Find where the given text appears and provide that cell's center as (x, y) coordinate. 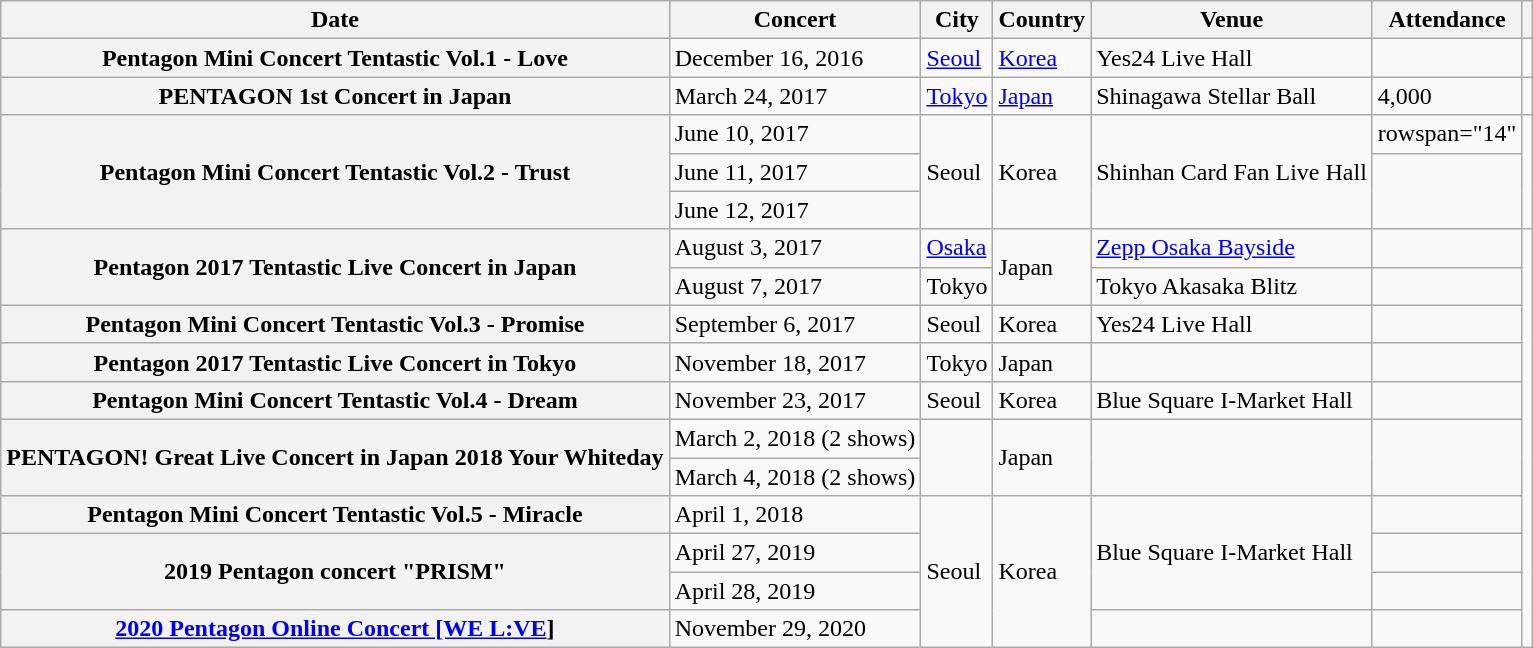
Pentagon Mini Concert Tentastic Vol.2 - Trust (335, 172)
Pentagon 2017 Tentastic Live Concert in Tokyo (335, 362)
Venue (1232, 20)
rowspan="14" (1447, 134)
Osaka (957, 248)
March 4, 2018 (2 shows) (795, 477)
Shinhan Card Fan Live Hall (1232, 172)
City (957, 20)
June 10, 2017 (795, 134)
PENTAGON 1st Concert in Japan (335, 96)
March 2, 2018 (2 shows) (795, 438)
Pentagon Mini Concert Tentastic Vol.3 - Promise (335, 324)
Pentagon Mini Concert Tentastic Vol.5 - Miracle (335, 515)
November 23, 2017 (795, 400)
2020 Pentagon Online Concert [WE L:VE] (335, 629)
June 11, 2017 (795, 172)
March 24, 2017 (795, 96)
Tokyo Akasaka Blitz (1232, 286)
Pentagon 2017 Tentastic Live Concert in Japan (335, 267)
November 18, 2017 (795, 362)
Country (1042, 20)
Attendance (1447, 20)
PENTAGON! Great Live Concert in Japan 2018 Your Whiteday (335, 457)
April 28, 2019 (795, 591)
August 7, 2017 (795, 286)
November 29, 2020 (795, 629)
Date (335, 20)
Concert (795, 20)
April 27, 2019 (795, 553)
4,000 (1447, 96)
December 16, 2016 (795, 58)
April 1, 2018 (795, 515)
September 6, 2017 (795, 324)
2019 Pentagon concert "PRISM" (335, 572)
June 12, 2017 (795, 210)
Zepp Osaka Bayside (1232, 248)
Pentagon Mini Concert Tentastic Vol.4 - Dream (335, 400)
August 3, 2017 (795, 248)
Shinagawa Stellar Ball (1232, 96)
Pentagon Mini Concert Tentastic Vol.1 - Love (335, 58)
